Identify which cell holds the provided text, then report its [X, Y] central coordinate. 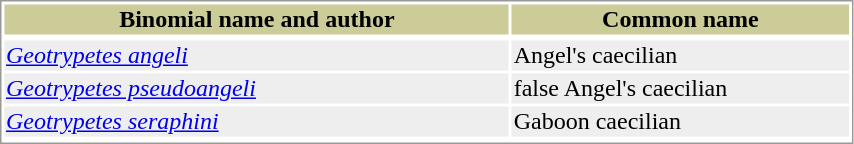
Angel's caecilian [680, 55]
Common name [680, 19]
Geotrypetes seraphini [256, 121]
Gaboon caecilian [680, 121]
false Angel's caecilian [680, 89]
Geotrypetes angeli [256, 55]
Geotrypetes pseudoangeli [256, 89]
Binomial name and author [256, 19]
